Search for the cell housing the specified text and yield its [X, Y] center coordinate. 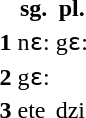
nɛ: [34, 42]
